Pinpoint the cell where the given text exists, returning its [x, y] midpoint coordinate. 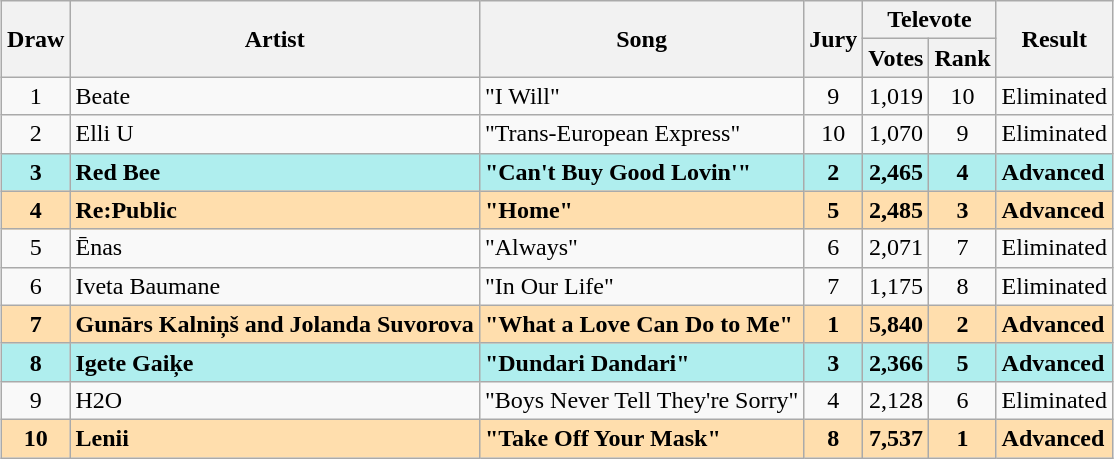
Draw [36, 39]
5,840 [896, 324]
Igete Gaiķe [274, 362]
Re:Public [274, 210]
"Always" [641, 248]
Beate [274, 96]
"What a Love Can Do to Me" [641, 324]
"Home" [641, 210]
Lenii [274, 438]
Votes [896, 58]
"Boys Never Tell They're Sorry" [641, 400]
Gunārs Kalniņš and Jolanda Suvorova [274, 324]
2,485 [896, 210]
Rank [962, 58]
Result [1054, 39]
2,465 [896, 172]
Elli U [274, 134]
1,175 [896, 286]
Ēnas [274, 248]
Red Bee [274, 172]
"Dundari Dandari" [641, 362]
2,128 [896, 400]
H2O [274, 400]
"Can't Buy Good Lovin'" [641, 172]
2,366 [896, 362]
1,019 [896, 96]
"I Will" [641, 96]
"Take Off Your Mask" [641, 438]
7,537 [896, 438]
Televote [930, 20]
1,070 [896, 134]
Song [641, 39]
Jury [834, 39]
Artist [274, 39]
Iveta Baumane [274, 286]
"In Our Life" [641, 286]
"Trans-European Express" [641, 134]
2,071 [896, 248]
